Pinpoint the cell where the given text exists, returning its [x, y] midpoint coordinate. 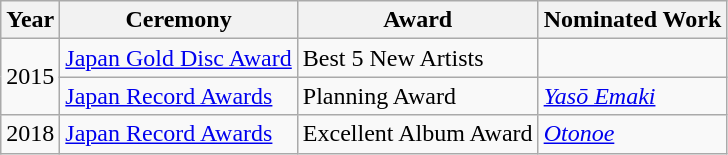
Nominated Work [632, 20]
Best 5 New Artists [418, 58]
Yasō Emaki [632, 96]
2018 [30, 134]
Year [30, 20]
2015 [30, 77]
Japan Gold Disc Award [178, 58]
Otonoe [632, 134]
Planning Award [418, 96]
Excellent Album Award [418, 134]
Award [418, 20]
Ceremony [178, 20]
